Extract the (x, y) coordinate from the center of the cell holding the provided text.  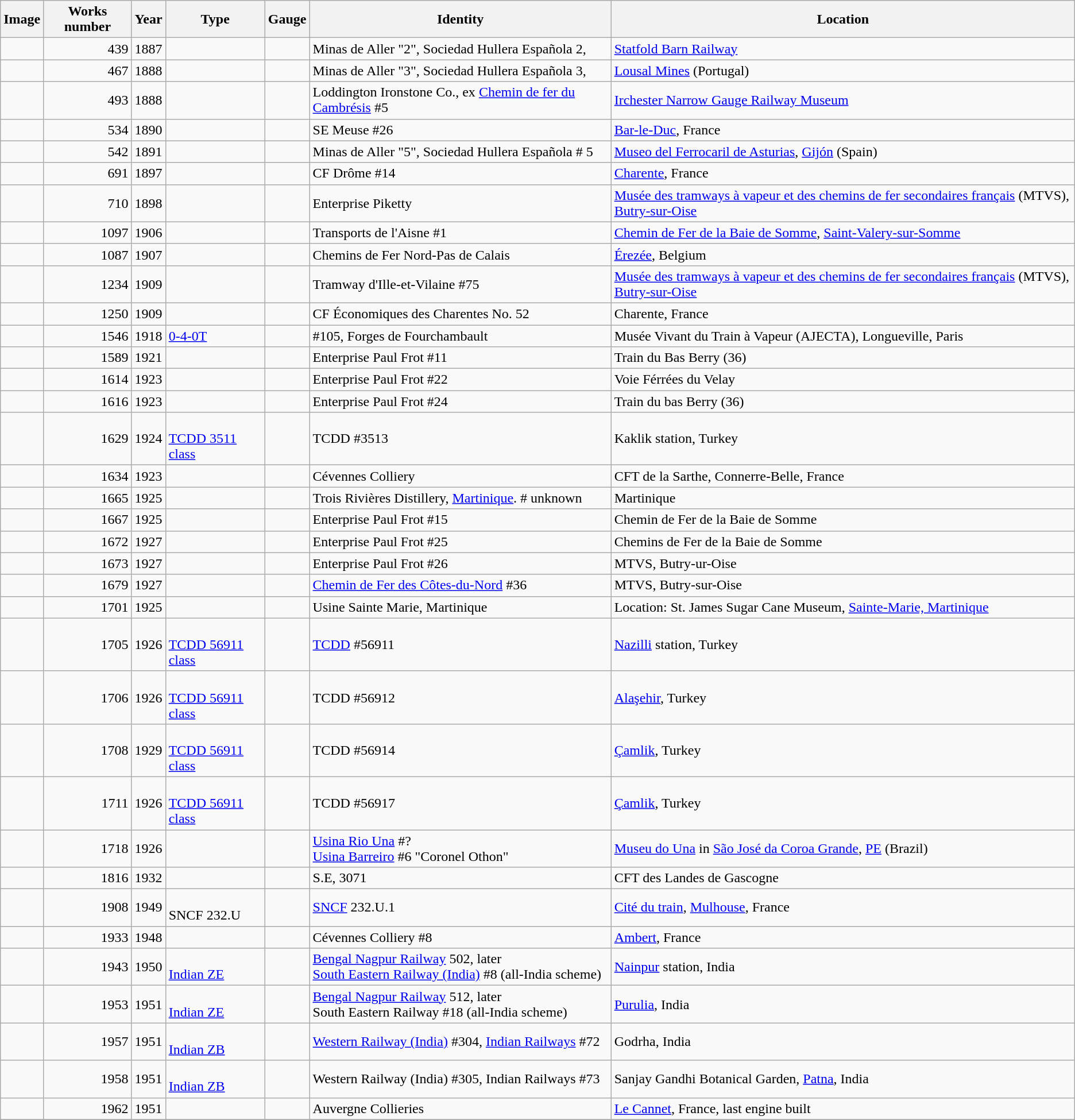
1933 (87, 937)
1957 (87, 1042)
CF Drôme #14 (461, 173)
1948 (148, 937)
1949 (148, 907)
Bar-le-Duc, France (843, 130)
CF Économiques des Charentes No. 52 (461, 314)
Location (843, 20)
Western Railway (India) #305, Indian Railways #73 (461, 1079)
691 (87, 173)
Enterprise Paul Frot #22 (461, 380)
Nainpur station, India (843, 967)
1918 (148, 336)
Image (22, 20)
Museo del Ferrocaril de Asturias, Gijón (Spain) (843, 152)
Ambert, France (843, 937)
Type (215, 20)
Train du Bas Berry (36) (843, 358)
1589 (87, 358)
Nazilli station, Turkey (843, 644)
Transports de l'Aisne #1 (461, 233)
Identity (461, 20)
1898 (148, 203)
Irchester Narrow Gauge Railway Museum (843, 100)
1672 (87, 542)
Bengal Nagpur Railway 512, laterSouth Eastern Railway #18 (all-India scheme) (461, 1004)
1890 (148, 130)
Alaşehir, Turkey (843, 697)
Musée Vivant du Train à Vapeur (AJECTA), Longueville, Paris (843, 336)
1711 (87, 803)
1706 (87, 697)
Chemin de Fer des Côtes-du-Nord #36 (461, 585)
Bengal Nagpur Railway 502, laterSouth Eastern Railway (India) #8 (all-India scheme) (461, 967)
Sanjay Gandhi Botanical Garden, Patna, India (843, 1079)
1250 (87, 314)
542 (87, 152)
1629 (87, 439)
1667 (87, 520)
1701 (87, 607)
1962 (87, 1109)
1897 (148, 173)
Year (148, 20)
0-4-0T (215, 336)
MTVS, Butry-ur-Oise (843, 563)
Loddington Ironstone Co., ex Chemin de fer du Cambrésis #5 (461, 100)
467 (87, 71)
534 (87, 130)
1708 (87, 750)
1887 (148, 49)
Purulia, India (843, 1004)
Statfold Barn Railway (843, 49)
Chemin de Fer de la Baie de Somme, Saint-Valery-sur-Somme (843, 233)
S.E, 3071 (461, 878)
Voie Férrées du Velay (843, 380)
Chemin de Fer de la Baie de Somme (843, 520)
SE Meuse #26 (461, 130)
1907 (148, 254)
Lousal Mines (Portugal) (843, 71)
1087 (87, 254)
Usine Sainte Marie, Martinique (461, 607)
Gauge (287, 20)
TCDD #56912 (461, 697)
Trois Rivières Distillery, Martinique. # unknown (461, 498)
1679 (87, 585)
1950 (148, 967)
1924 (148, 439)
SNCF 232.U.1 (461, 907)
1958 (87, 1079)
Auvergne Collieries (461, 1109)
1634 (87, 476)
1546 (87, 336)
Martinique (843, 498)
1943 (87, 967)
Western Railway (India) #304, Indian Railways #72 (461, 1042)
1673 (87, 563)
CFT des Landes de Gascogne (843, 878)
Museu do Una in São José da Coroa Grande, PE (Brazil) (843, 848)
Tramway d'Ille-et-Vilaine #75 (461, 284)
Kaklik station, Turkey (843, 439)
1718 (87, 848)
439 (87, 49)
Cévennes Colliery #8 (461, 937)
1816 (87, 878)
#105, Forges de Fourchambault (461, 336)
Enterprise Paul Frot #15 (461, 520)
MTVS, Butry-sur-Oise (843, 585)
1953 (87, 1004)
1614 (87, 380)
Enterprise Paul Frot #24 (461, 401)
1891 (148, 152)
1616 (87, 401)
Enterprise Piketty (461, 203)
Cité du train, Mulhouse, France (843, 907)
1908 (87, 907)
Usina Rio Una #? Usina Barreiro #6 "Coronel Othon" (461, 848)
1929 (148, 750)
Chemins de Fer Nord-Pas de Calais (461, 254)
TCDD #3513 (461, 439)
TCDD #56914 (461, 750)
Érezée, Belgium (843, 254)
TCDD #56917 (461, 803)
Minas de Aller "3", Sociedad Hullera Española 3, (461, 71)
Godrha, India (843, 1042)
Minas de Aller "5", Sociedad Hullera Española # 5 (461, 152)
SNCF 232.U (215, 907)
Chemins de Fer de la Baie de Somme (843, 542)
Minas de Aller "2", Sociedad Hullera Española 2, (461, 49)
TCDD 3511 class (215, 439)
Train du bas Berry (36) (843, 401)
493 (87, 100)
1665 (87, 498)
710 (87, 203)
1234 (87, 284)
Enterprise Paul Frot #25 (461, 542)
1906 (148, 233)
Enterprise Paul Frot #26 (461, 563)
TCDD #56911 (461, 644)
CFT de la Sarthe, Connerre-Belle, France (843, 476)
Le Cannet, France, last engine built (843, 1109)
1921 (148, 358)
Enterprise Paul Frot #11 (461, 358)
Works number (87, 20)
1705 (87, 644)
Cévennes Colliery (461, 476)
1932 (148, 878)
Location: St. James Sugar Cane Museum, Sainte-Marie, Martinique (843, 607)
1097 (87, 233)
